Output the [x, y] coordinate of the center of the cell containing the given text.  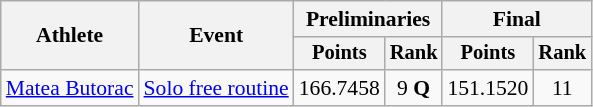
Solo free routine [216, 88]
151.1520 [488, 88]
Final [516, 19]
Event [216, 36]
Matea Butorac [70, 88]
9 Q [414, 88]
Preliminaries [368, 19]
11 [562, 88]
Athlete [70, 36]
166.7458 [340, 88]
